From the cell containing the given text, extract its center point as (x, y) coordinate. 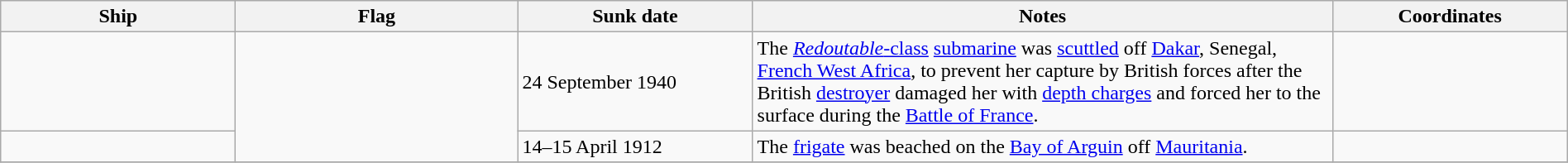
24 September 1940 (635, 81)
14–15 April 1912 (635, 146)
Notes (1042, 17)
Coordinates (1450, 17)
Flag (377, 17)
The frigate was beached on the Bay of Arguin off Mauritania. (1042, 146)
Sunk date (635, 17)
Ship (118, 17)
